Return (x, y) of the center of cell containing provided text 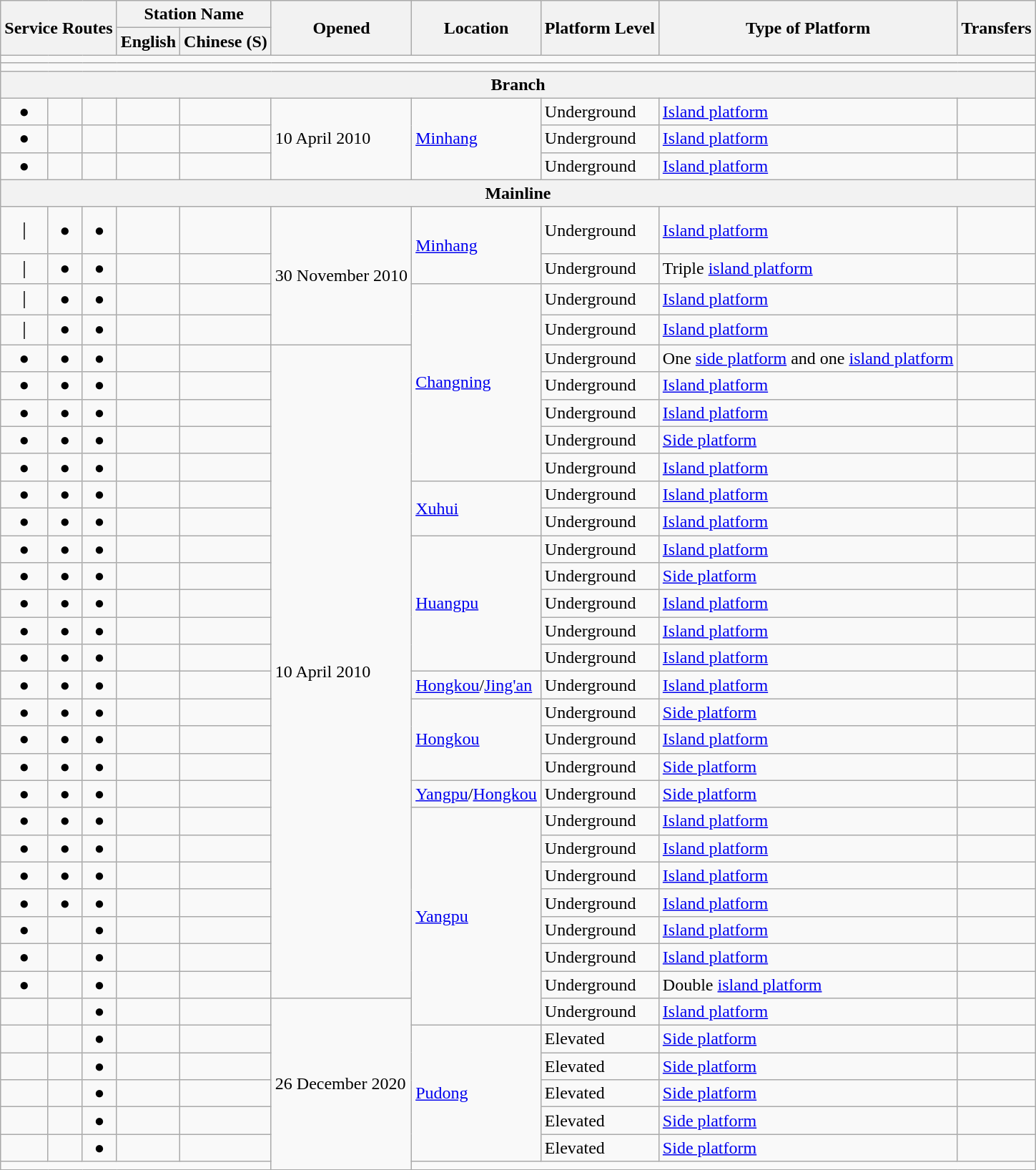
Triple island platform (808, 269)
Hongkou/Jing'an (476, 685)
Pudong (476, 1093)
Branch (518, 84)
Mainline (518, 193)
Chinese (S) (226, 41)
Platform Level (599, 28)
30 November 2010 (341, 276)
Hongkou (476, 739)
One side platform and one island platform (808, 358)
Yangpu (476, 916)
Yangpu/Hongkou (476, 794)
Opened (341, 28)
Station Name (194, 14)
Double island platform (808, 985)
Transfers (997, 28)
Location (476, 28)
Xuhui (476, 508)
English (148, 41)
Service Routes (59, 28)
Huangpu (476, 603)
26 December 2020 (341, 1084)
Changning (476, 382)
Type of Platform (808, 28)
